Find where the given text appears and provide that cell's center as [X, Y] coordinate. 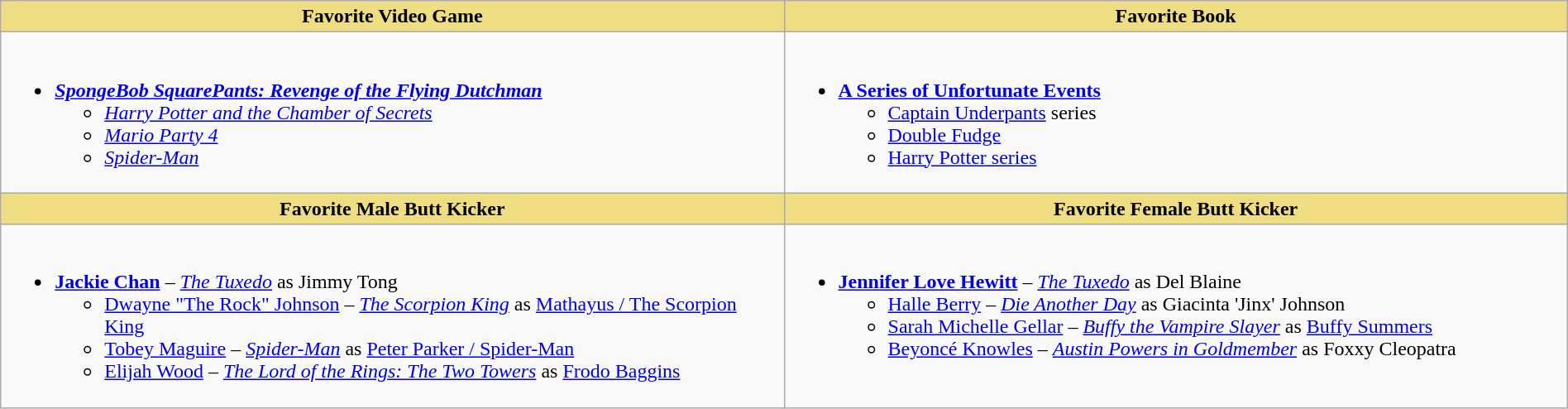
A Series of Unfortunate EventsCaptain Underpants seriesDouble FudgeHarry Potter series [1176, 113]
Favorite Book [1176, 17]
Favorite Female Butt Kicker [1176, 209]
Favorite Male Butt Kicker [392, 209]
Favorite Video Game [392, 17]
SpongeBob SquarePants: Revenge of the Flying DutchmanHarry Potter and the Chamber of SecretsMario Party 4Spider-Man [392, 113]
